Determine the (X, Y) coordinate at the center of the cell enclosing the given text.  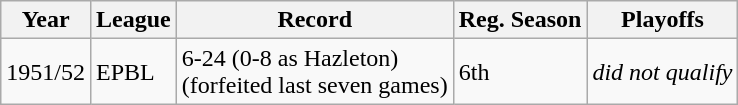
Record (314, 20)
League (133, 20)
6-24 (0-8 as Hazleton)(forfeited last seven games) (314, 72)
6th (520, 72)
EPBL (133, 72)
Playoffs (662, 20)
Reg. Season (520, 20)
did not qualify (662, 72)
Year (46, 20)
1951/52 (46, 72)
